Output the [X, Y] coordinate of the center of the cell containing the given text.  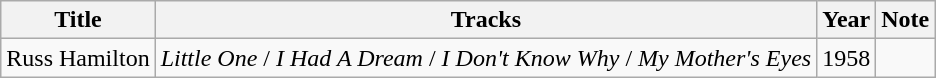
Little One / I Had A Dream / I Don't Know Why / My Mother's Eyes [486, 58]
Year [846, 20]
Note [906, 20]
1958 [846, 58]
Title [78, 20]
Russ Hamilton [78, 58]
Tracks [486, 20]
